From the cell containing the given text, extract its center point as (X, Y) coordinate. 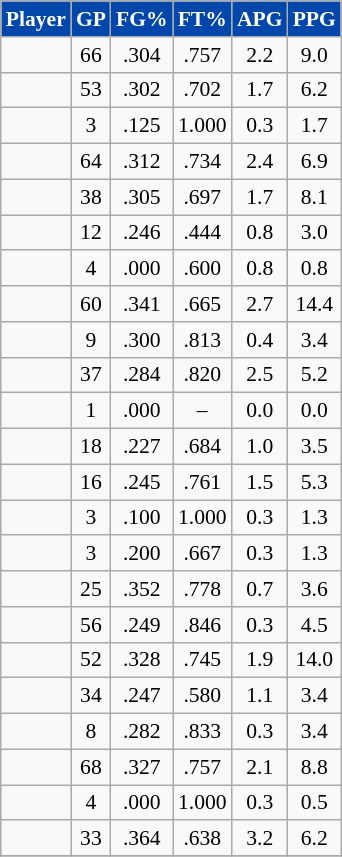
.665 (202, 304)
53 (91, 90)
37 (91, 375)
.284 (142, 375)
FG% (142, 19)
.300 (142, 340)
PPG (314, 19)
.245 (142, 482)
68 (91, 767)
.364 (142, 839)
.734 (202, 162)
18 (91, 447)
56 (91, 625)
3.6 (314, 589)
Player (36, 19)
8.1 (314, 197)
8.8 (314, 767)
.249 (142, 625)
3.0 (314, 233)
APG (260, 19)
33 (91, 839)
.444 (202, 233)
.227 (142, 447)
5.2 (314, 375)
2.1 (260, 767)
.247 (142, 696)
.846 (202, 625)
.761 (202, 482)
60 (91, 304)
.312 (142, 162)
14.4 (314, 304)
6.9 (314, 162)
.745 (202, 660)
2.5 (260, 375)
.600 (202, 269)
.282 (142, 732)
.778 (202, 589)
.820 (202, 375)
12 (91, 233)
.684 (202, 447)
66 (91, 55)
2.4 (260, 162)
1.5 (260, 482)
GP (91, 19)
.246 (142, 233)
2.7 (260, 304)
.341 (142, 304)
FT% (202, 19)
.702 (202, 90)
16 (91, 482)
3.5 (314, 447)
1.0 (260, 447)
5.3 (314, 482)
8 (91, 732)
0.5 (314, 803)
.833 (202, 732)
1.1 (260, 696)
.813 (202, 340)
1.9 (260, 660)
.697 (202, 197)
.304 (142, 55)
25 (91, 589)
.327 (142, 767)
4.5 (314, 625)
– (202, 411)
0.4 (260, 340)
.328 (142, 660)
.667 (202, 554)
.580 (202, 696)
34 (91, 696)
52 (91, 660)
.352 (142, 589)
64 (91, 162)
1 (91, 411)
38 (91, 197)
9 (91, 340)
.100 (142, 518)
.305 (142, 197)
.302 (142, 90)
.200 (142, 554)
0.7 (260, 589)
9.0 (314, 55)
3.2 (260, 839)
.638 (202, 839)
14.0 (314, 660)
.125 (142, 126)
2.2 (260, 55)
